Pinpoint the cell where the given text exists, returning its [x, y] midpoint coordinate. 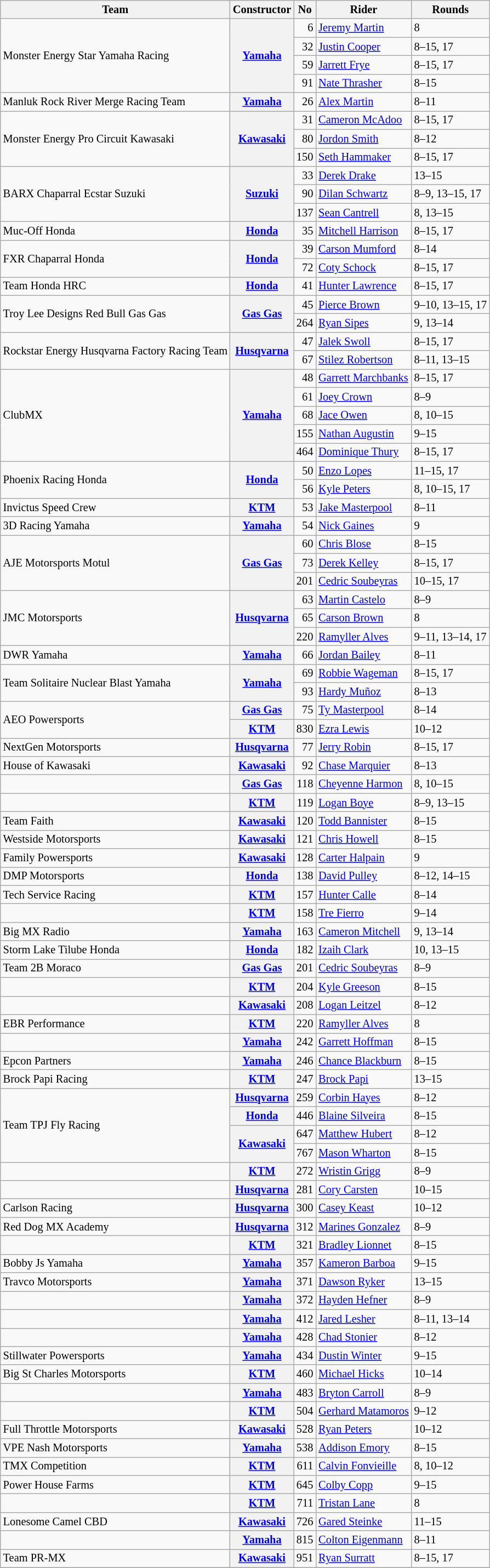
182 [305, 950]
Bradley Lionnet [363, 1245]
68 [305, 415]
138 [305, 876]
Monster Energy Star Yamaha Racing [115, 56]
Team [115, 9]
Family Powersports [115, 858]
259 [305, 1097]
Colby Copp [363, 1485]
Jace Owen [363, 415]
Westside Motorsports [115, 839]
9–14 [451, 913]
528 [305, 1429]
48 [305, 378]
Carson Mumford [363, 249]
Ryan Peters [363, 1429]
Rounds [451, 9]
Brock Papi Racing [115, 1079]
Cory Carsten [363, 1189]
Team Honda HRC [115, 286]
Jordon Smith [363, 139]
128 [305, 858]
8–9, 13–15, 17 [451, 194]
91 [305, 83]
264 [305, 323]
Troy Lee Designs Red Bull Gas Gas [115, 313]
10–14 [451, 1374]
Big St Charles Motorsports [115, 1374]
31 [305, 120]
Chad Stonier [363, 1337]
Jeremy Martin [363, 28]
428 [305, 1337]
Stilez Robertson [363, 360]
119 [305, 803]
53 [305, 507]
951 [305, 1558]
163 [305, 931]
9–12 [451, 1411]
Brock Papi [363, 1079]
Carson Brown [363, 618]
Storm Lake Tilube Honda [115, 950]
TMX Competition [115, 1466]
830 [305, 729]
9–10, 13–15, 17 [451, 305]
Jerry Robin [363, 747]
Jarrett Frye [363, 65]
Lonesome Camel CBD [115, 1521]
Chance Blackburn [363, 1061]
121 [305, 839]
Garrett Marchbanks [363, 378]
FXR Chaparral Honda [115, 259]
11–15 [451, 1521]
92 [305, 765]
Gerhard Matamoros [363, 1411]
321 [305, 1245]
Seth Hammaker [363, 157]
Mason Wharton [363, 1153]
Garrett Hoffman [363, 1042]
26 [305, 102]
Addison Emory [363, 1448]
Sean Cantrell [363, 213]
726 [305, 1521]
Jalek Swoll [363, 341]
150 [305, 157]
56 [305, 489]
Dilan Schwartz [363, 194]
281 [305, 1189]
Cameron Mitchell [363, 931]
Jake Masterpool [363, 507]
Jared Lesher [363, 1319]
DWR Yamaha [115, 655]
75 [305, 710]
41 [305, 286]
8–9, 13–15 [451, 803]
Martin Castelo [363, 599]
767 [305, 1153]
Invictus Speed Crew [115, 507]
Coty Schock [363, 268]
Stillwater Powersports [115, 1355]
Izaih Clark [363, 950]
815 [305, 1540]
Tre Fierro [363, 913]
45 [305, 305]
59 [305, 65]
Enzo Lopes [363, 471]
Full Throttle Motorsports [115, 1429]
93 [305, 692]
VPE Nash Motorsports [115, 1448]
66 [305, 655]
300 [305, 1208]
246 [305, 1061]
711 [305, 1503]
Mitchell Harrison [363, 231]
Suzuki [262, 194]
Joey Crown [363, 397]
371 [305, 1282]
Muc-Off Honda [115, 231]
10–15, 17 [451, 581]
Nick Gaines [363, 526]
Bobby Js Yamaha [115, 1263]
35 [305, 231]
9–11, 13–14, 17 [451, 637]
272 [305, 1171]
Casey Keast [363, 1208]
Tristan Lane [363, 1503]
Nate Thrasher [363, 83]
8–11, 13–15 [451, 360]
460 [305, 1374]
Red Dog MX Academy [115, 1227]
Team TPJ Fly Racing [115, 1125]
Justin Cooper [363, 47]
Ty Masterpool [363, 710]
6 [305, 28]
Constructor [262, 9]
AEO Powersports [115, 719]
483 [305, 1393]
69 [305, 673]
Hardy Muñoz [363, 692]
67 [305, 360]
3D Racing Yamaha [115, 526]
Hayden Hefner [363, 1300]
204 [305, 987]
8–11, 13–14 [451, 1319]
Pierce Brown [363, 305]
Rider [363, 9]
242 [305, 1042]
Epcon Partners [115, 1061]
Derek Kelley [363, 563]
Dustin Winter [363, 1355]
11–15, 17 [451, 471]
208 [305, 1005]
Todd Bannister [363, 821]
Derek Drake [363, 175]
House of Kawasaki [115, 765]
54 [305, 526]
Rockstar Energy Husqvarna Factory Racing Team [115, 351]
Cheyenne Harmon [363, 784]
73 [305, 563]
Chase Marquier [363, 765]
Travco Motorsports [115, 1282]
Matthew Hubert [363, 1134]
504 [305, 1411]
50 [305, 471]
61 [305, 397]
157 [305, 895]
No [305, 9]
60 [305, 544]
412 [305, 1319]
Gared Steinke [363, 1521]
Team Solitaire Nuclear Blast Yamaha [115, 683]
137 [305, 213]
Alex Martin [363, 102]
80 [305, 139]
Chris Blose [363, 544]
446 [305, 1116]
NextGen Motorsports [115, 747]
32 [305, 47]
8, 13–15 [451, 213]
8, 10–12 [451, 1466]
118 [305, 784]
Nathan Augustin [363, 433]
Hunter Lawrence [363, 286]
10, 13–15 [451, 950]
Ezra Lewis [363, 729]
Michael Hicks [363, 1374]
Carlson Racing [115, 1208]
Team PR-MX [115, 1558]
JMC Motorsports [115, 618]
Big MX Radio [115, 931]
Ryan Surratt [363, 1558]
AJE Motorsports Motul [115, 562]
Tech Service Racing [115, 895]
8, 10–15, 17 [451, 489]
Calvin Fonvieille [363, 1466]
Bryton Carroll [363, 1393]
647 [305, 1134]
Colton Eigenmann [363, 1540]
Team Faith [115, 821]
BARX Chaparral Ecstar Suzuki [115, 194]
Hunter Calle [363, 895]
Robbie Wageman [363, 673]
464 [305, 452]
Blaine Silveira [363, 1116]
65 [305, 618]
33 [305, 175]
90 [305, 194]
Carter Halpain [363, 858]
EBR Performance [115, 1023]
10–15 [451, 1189]
David Pulley [363, 876]
Corbin Hayes [363, 1097]
538 [305, 1448]
77 [305, 747]
247 [305, 1079]
120 [305, 821]
DMP Motorsports [115, 876]
158 [305, 913]
Dawson Ryker [363, 1282]
47 [305, 341]
Team 2B Moraco [115, 968]
Kameron Barboa [363, 1263]
Power House Farms [115, 1485]
155 [305, 433]
Phoenix Racing Honda [115, 480]
39 [305, 249]
63 [305, 599]
Chris Howell [363, 839]
645 [305, 1485]
Wristin Grigg [363, 1171]
357 [305, 1263]
372 [305, 1300]
Kyle Peters [363, 489]
8–12, 14–15 [451, 876]
Manluk Rock River Merge Racing Team [115, 102]
Monster Energy Pro Circuit Kawasaki [115, 138]
Logan Boye [363, 803]
434 [305, 1355]
Marines Gonzalez [363, 1227]
Dominique Thury [363, 452]
ClubMX [115, 415]
Logan Leitzel [363, 1005]
Jordan Bailey [363, 655]
611 [305, 1466]
312 [305, 1227]
72 [305, 268]
Kyle Greeson [363, 987]
Ryan Sipes [363, 323]
Cameron McAdoo [363, 120]
